Detect which cell encompasses the target text, then output its (X, Y) center coordinate. 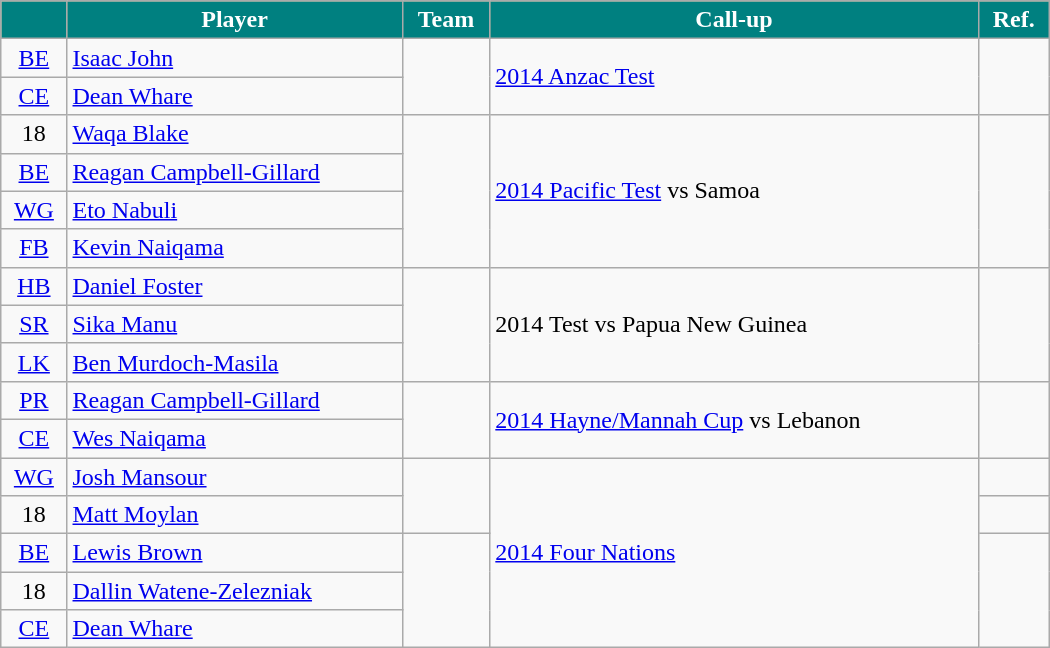
FB (34, 248)
Team (446, 20)
Daniel Foster (234, 286)
Wes Naiqama (234, 438)
2014 Hayne/Mannah Cup vs Lebanon (734, 419)
LK (34, 362)
Ref. (1014, 20)
Ben Murdoch-Masila (234, 362)
2014 Pacific Test vs Samoa (734, 191)
Eto Nabuli (234, 210)
Player (234, 20)
Waqa Blake (234, 134)
Matt Moylan (234, 515)
Isaac John (234, 58)
SR (34, 324)
PR (34, 400)
2014 Four Nations (734, 553)
Sika Manu (234, 324)
Dallin Watene-Zelezniak (234, 591)
Lewis Brown (234, 553)
Josh Mansour (234, 477)
2014 Test vs Papua New Guinea (734, 324)
2014 Anzac Test (734, 77)
Kevin Naiqama (234, 248)
HB (34, 286)
Call-up (734, 20)
